Extract the (x, y) coordinate from the center of the cell holding the provided text.  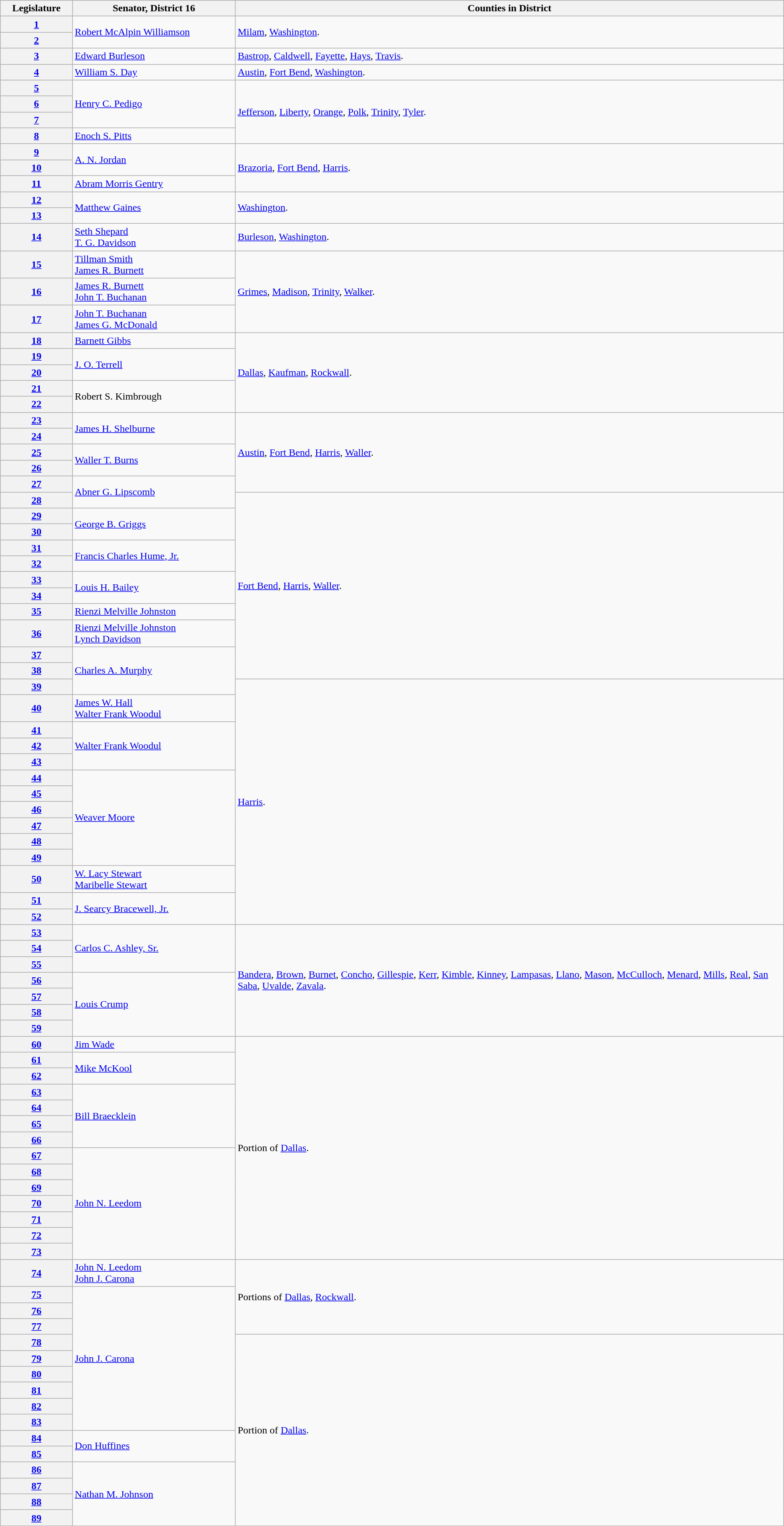
15 (36, 265)
78 (36, 1343)
47 (36, 826)
53 (36, 932)
Mike McKool (154, 1068)
71 (36, 1219)
1 (36, 24)
76 (36, 1311)
Don Huffines (154, 1446)
Dallas, Kaufman, Rockwall. (509, 372)
17 (36, 319)
60 (36, 1044)
James R. BurnettJohn T. Buchanan (154, 292)
Bastrop, Caldwell, Fayette, Hays, Travis. (509, 56)
Edward Burleson (154, 56)
38 (36, 671)
3 (36, 56)
Bandera, Brown, Burnet, Concho, Gillespie, Kerr, Kimble, Kinney, Lampasas, Llano, Mason, McCulloch, Menard, Mills, Real, San Saba, Uvalde, Zavala. (509, 980)
82 (36, 1406)
8 (36, 136)
74 (36, 1273)
46 (36, 810)
5 (36, 88)
John J. Carona (154, 1358)
John N. LeedomJohn J. Carona (154, 1273)
70 (36, 1203)
87 (36, 1486)
21 (36, 388)
45 (36, 794)
Matthew Gaines (154, 208)
30 (36, 532)
Bill Braecklein (154, 1116)
Enoch S. Pitts (154, 136)
65 (36, 1124)
33 (36, 580)
56 (36, 980)
77 (36, 1327)
69 (36, 1188)
61 (36, 1060)
14 (36, 237)
2 (36, 40)
48 (36, 842)
72 (36, 1235)
11 (36, 183)
68 (36, 1172)
6 (36, 104)
Waller T. Burns (154, 460)
Grimes, Madison, Trinity, Walker. (509, 292)
32 (36, 564)
George B. Griggs (154, 524)
Robert McAlpin Williamson (154, 32)
13 (36, 216)
25 (36, 452)
73 (36, 1251)
28 (36, 500)
49 (36, 857)
83 (36, 1422)
4 (36, 72)
9 (36, 152)
Counties in District (509, 8)
Brazoria, Fort Bend, Harris. (509, 168)
J. Searcy Bracewell, Jr. (154, 909)
10 (36, 168)
J. O. Terrell (154, 364)
Seth ShepardT. G. Davidson (154, 237)
Louis Crump (154, 1004)
William S. Day (154, 72)
Burleson, Washington. (509, 237)
64 (36, 1108)
51 (36, 901)
89 (36, 1518)
Walter Frank Woodul (154, 746)
Tillman SmithJames R. Burnett (154, 265)
Rienzi Melville Johnston (154, 612)
John N. Leedom (154, 1203)
66 (36, 1140)
88 (36, 1502)
Nathan M. Johnson (154, 1494)
58 (36, 1012)
84 (36, 1438)
Barnett Gibbs (154, 341)
19 (36, 356)
Henry C. Pedigo (154, 104)
37 (36, 655)
Robert S. Kimbrough (154, 396)
John T. BuchananJames G. McDonald (154, 319)
16 (36, 292)
Portions of Dallas, Rockwall. (509, 1297)
Charles A. Murphy (154, 671)
Legislature (36, 8)
Louis H. Bailey (154, 588)
A. N. Jordan (154, 160)
26 (36, 468)
Austin, Fort Bend, Harris, Waller. (509, 452)
35 (36, 612)
24 (36, 436)
50 (36, 879)
Fort Bend, Harris, Waller. (509, 585)
62 (36, 1076)
41 (36, 730)
Senator, District 16 (154, 8)
34 (36, 596)
23 (36, 420)
12 (36, 200)
43 (36, 762)
44 (36, 778)
42 (36, 746)
7 (36, 120)
75 (36, 1294)
29 (36, 516)
Rienzi Melville JohnstonLynch Davidson (154, 633)
Milam, Washington. (509, 32)
40 (36, 708)
86 (36, 1470)
James H. Shelburne (154, 428)
Weaver Moore (154, 818)
85 (36, 1454)
79 (36, 1358)
Abner G. Lipscomb (154, 492)
20 (36, 372)
Washington. (509, 208)
27 (36, 484)
55 (36, 964)
18 (36, 341)
67 (36, 1156)
Austin, Fort Bend, Washington. (509, 72)
80 (36, 1374)
22 (36, 404)
36 (36, 633)
Jefferson, Liberty, Orange, Polk, Trinity, Tyler. (509, 112)
39 (36, 687)
Carlos C. Ashley, Sr. (154, 948)
81 (36, 1390)
Harris. (509, 802)
59 (36, 1028)
Jim Wade (154, 1044)
Francis Charles Hume, Jr. (154, 556)
W. Lacy StewartMaribelle Stewart (154, 879)
James W. HallWalter Frank Woodul (154, 708)
57 (36, 996)
54 (36, 948)
63 (36, 1092)
Abram Morris Gentry (154, 183)
31 (36, 548)
52 (36, 917)
